Search for the cell housing the specified text and yield its [X, Y] center coordinate. 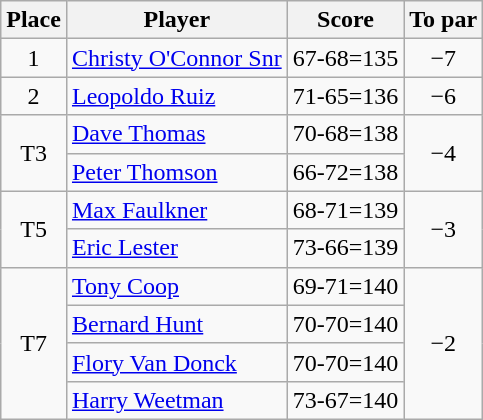
67-68=135 [346, 58]
Max Faulkner [176, 210]
Harry Weetman [176, 400]
Dave Thomas [176, 134]
−7 [444, 58]
T7 [34, 343]
Player [176, 20]
Tony Coop [176, 286]
70-68=138 [346, 134]
Eric Lester [176, 248]
2 [34, 96]
−3 [444, 229]
71-65=136 [346, 96]
68-71=139 [346, 210]
Place [34, 20]
73-67=140 [346, 400]
−2 [444, 343]
T3 [34, 153]
Christy O'Connor Snr [176, 58]
−6 [444, 96]
69-71=140 [346, 286]
T5 [34, 229]
Peter Thomson [176, 172]
−4 [444, 153]
Leopoldo Ruiz [176, 96]
1 [34, 58]
73-66=139 [346, 248]
Bernard Hunt [176, 324]
To par [444, 20]
Score [346, 20]
Flory Van Donck [176, 362]
66-72=138 [346, 172]
